Scan for the cell matching the given text and deliver its (X, Y) coordinate at center. 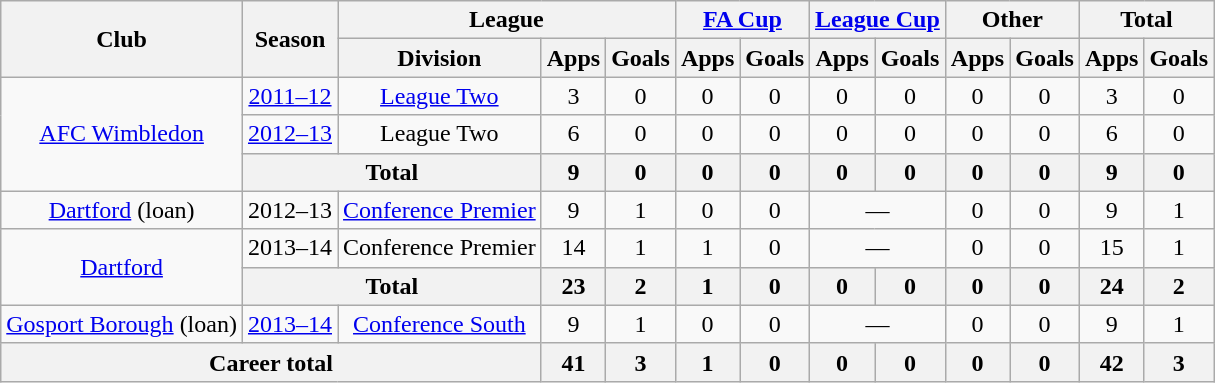
League (507, 20)
Other (1012, 20)
League Cup (878, 20)
14 (573, 248)
41 (573, 362)
23 (573, 286)
Career total (271, 362)
Conference South (440, 324)
Dartford (loan) (122, 210)
24 (1111, 286)
Club (122, 39)
Season (290, 39)
Dartford (122, 267)
15 (1111, 248)
Gosport Borough (loan) (122, 324)
2011–12 (290, 96)
AFC Wimbledon (122, 134)
Division (440, 58)
FA Cup (742, 20)
42 (1111, 362)
